Locate the cell with the specified text and output its (X, Y) center coordinate. 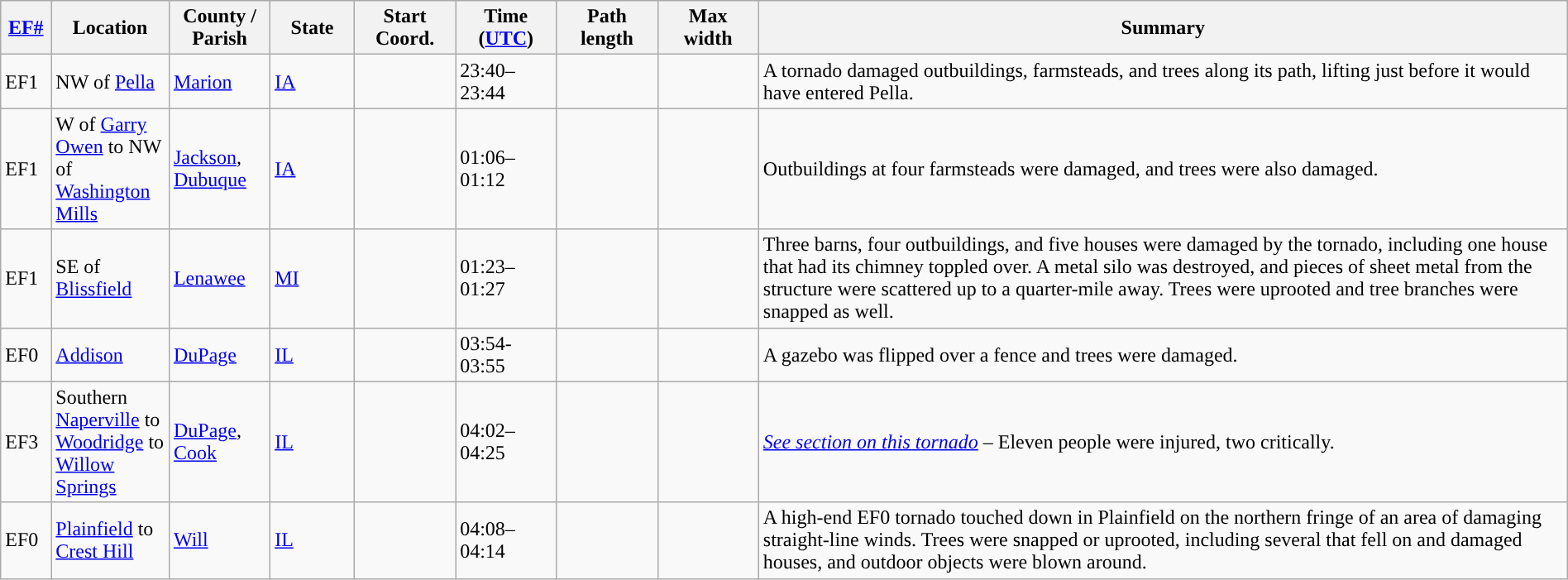
01:06–01:12 (506, 169)
EF3 (26, 442)
A tornado damaged outbuildings, farmsteads, and trees along its path, lifting just before it would have entered Pella. (1163, 81)
State (313, 28)
Southern Naperville to Woodridge to Willow Springs (111, 442)
Lenawee (219, 278)
A gazebo was flipped over a fence and trees were damaged. (1163, 354)
DuPage, Cook (219, 442)
See section on this tornado – Eleven people were injured, two critically. (1163, 442)
MI (313, 278)
Marion (219, 81)
04:02–04:25 (506, 442)
Addison (111, 354)
Start Coord. (404, 28)
23:40–23:44 (506, 81)
Path length (607, 28)
NW of Pella (111, 81)
Will (219, 540)
Jackson, Dubuque (219, 169)
County / Parish (219, 28)
Summary (1163, 28)
SE of Blissfield (111, 278)
Time (UTC) (506, 28)
Location (111, 28)
04:08–04:14 (506, 540)
EF# (26, 28)
W of Garry Owen to NW of Washington Mills (111, 169)
Outbuildings at four farmsteads were damaged, and trees were also damaged. (1163, 169)
03:54-03:55 (506, 354)
DuPage (219, 354)
Max width (708, 28)
Plainfield to Crest Hill (111, 540)
01:23–01:27 (506, 278)
